Scan for the cell matching the given text and deliver its (x, y) coordinate at center. 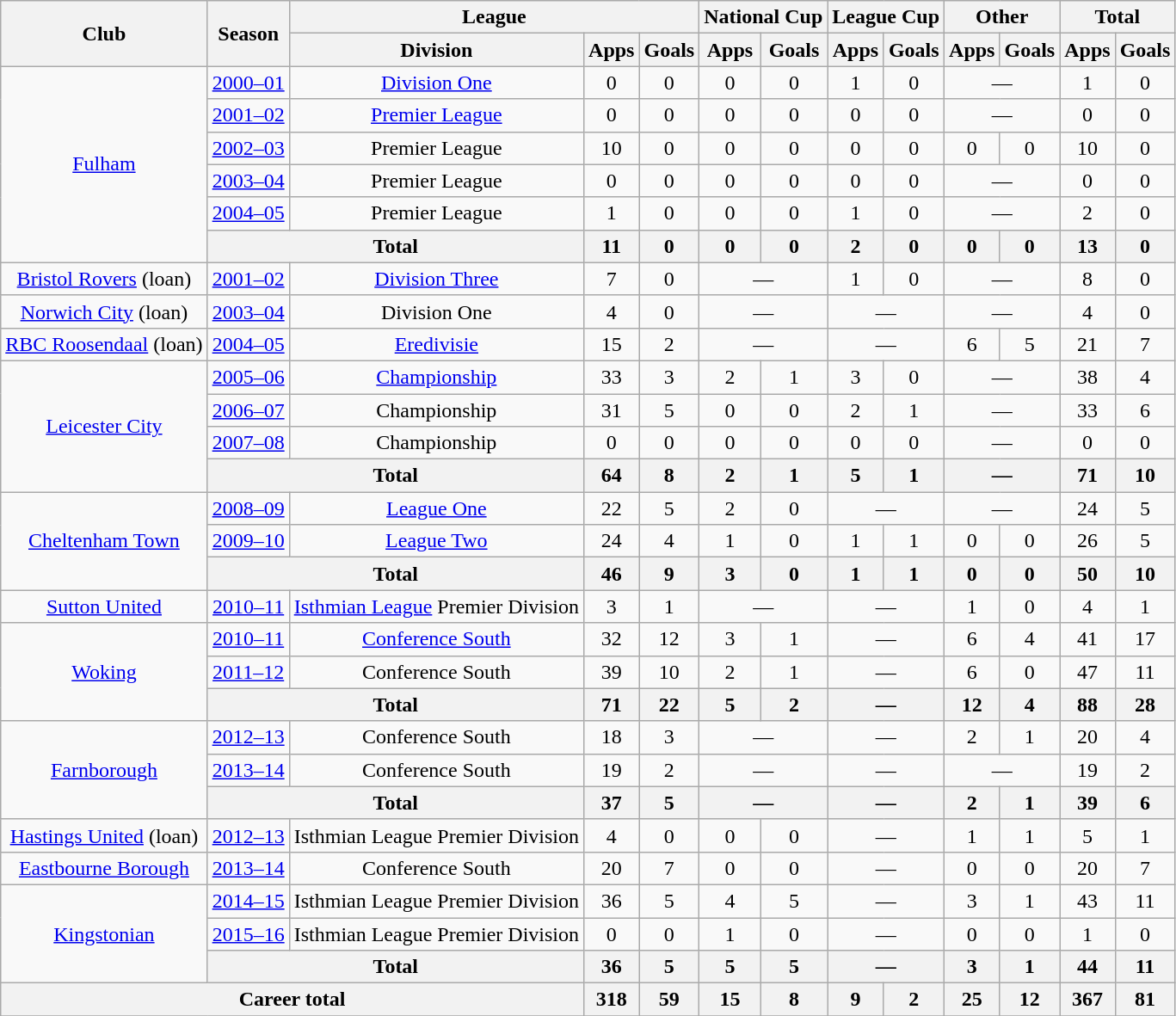
31 (612, 410)
Season (248, 34)
League Two (436, 541)
2014–15 (248, 901)
2015–16 (248, 933)
Fulham (104, 164)
2011–12 (248, 672)
2005–06 (248, 377)
18 (612, 737)
League One (436, 508)
59 (669, 1000)
41 (1087, 639)
47 (1087, 672)
Cheltenham Town (104, 541)
Leicester City (104, 426)
Farnborough (104, 770)
Eastbourne Borough (104, 868)
2002–03 (248, 148)
318 (612, 1000)
88 (1087, 705)
Bristol Rovers (loan) (104, 279)
38 (1087, 377)
26 (1087, 541)
2006–07 (248, 410)
2008–09 (248, 508)
Sutton United (104, 607)
Woking (104, 672)
Other (1002, 17)
Career total (292, 1000)
Eredivisie (436, 344)
Norwich City (loan) (104, 311)
21 (1087, 344)
50 (1087, 574)
League Cup (886, 17)
64 (612, 476)
13 (1087, 246)
2000–01 (248, 83)
367 (1087, 1000)
Kingstonian (104, 933)
25 (972, 1000)
43 (1087, 901)
Division (436, 50)
44 (1087, 967)
League (494, 17)
37 (612, 803)
81 (1145, 1000)
Hastings United (loan) (104, 835)
17 (1145, 639)
National Cup (764, 17)
Club (104, 34)
Division Three (436, 279)
2007–08 (248, 443)
46 (612, 574)
32 (612, 639)
28 (1145, 705)
RBC Roosendaal (loan) (104, 344)
2009–10 (248, 541)
